Determine the [X, Y] coordinate at the center of the cell enclosing the given text.  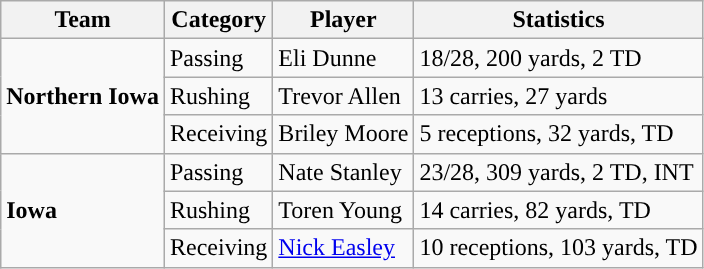
Statistics [558, 20]
Toren Young [344, 210]
Category [218, 20]
Trevor Allen [344, 96]
Player [344, 20]
Eli Dunne [344, 58]
18/28, 200 yards, 2 TD [558, 58]
Iowa [83, 210]
Briley Moore [344, 134]
10 receptions, 103 yards, TD [558, 248]
Nate Stanley [344, 172]
13 carries, 27 yards [558, 96]
5 receptions, 32 yards, TD [558, 134]
Nick Easley [344, 248]
Northern Iowa [83, 96]
23/28, 309 yards, 2 TD, INT [558, 172]
Team [83, 20]
14 carries, 82 yards, TD [558, 210]
